Scan for the cell matching the given text and deliver its (x, y) coordinate at center. 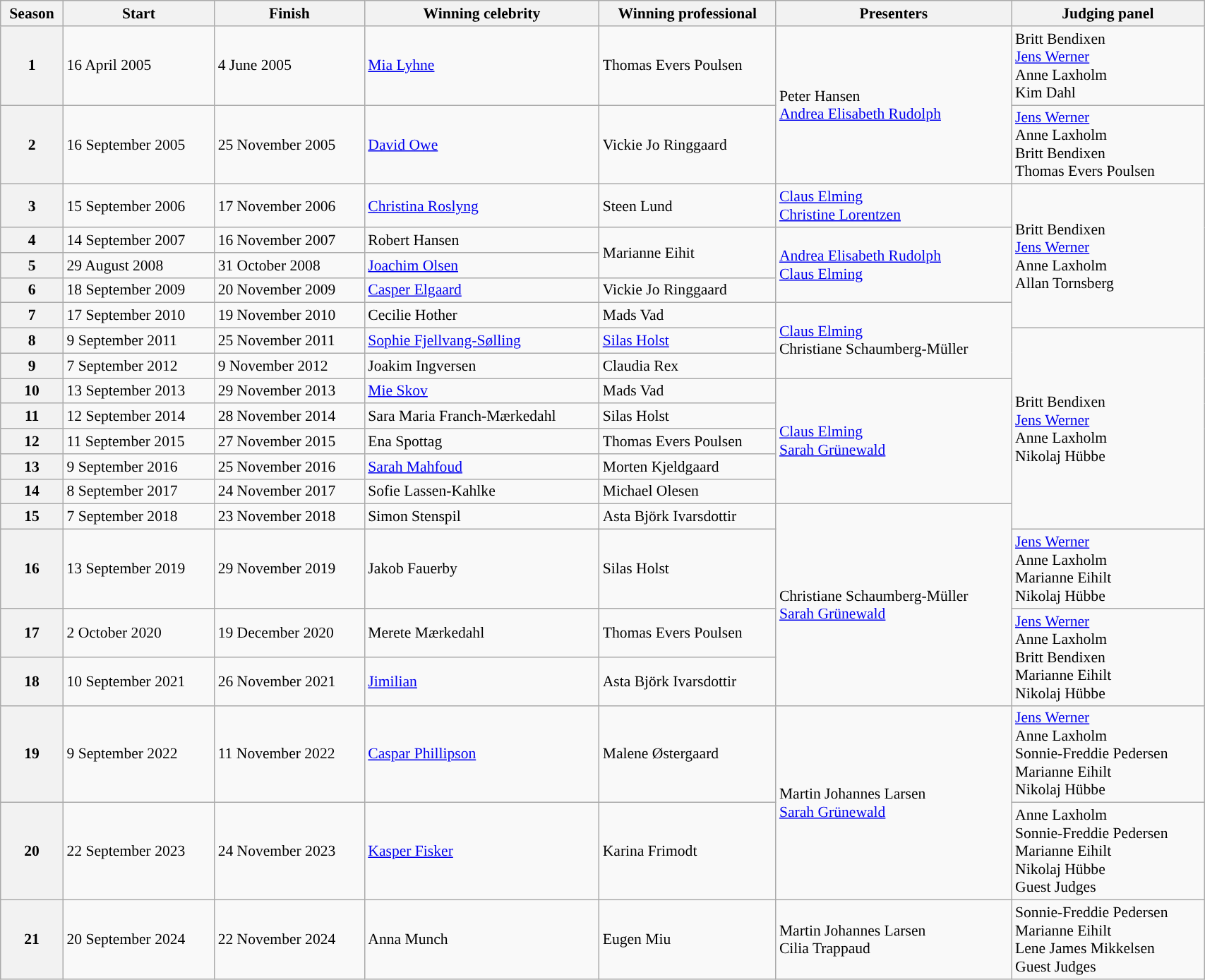
10 (32, 391)
28 November 2014 (289, 417)
Jens WernerAnne LaxholmMarianne EihiltNikolaj Hübbe (1108, 569)
16 April 2005 (138, 66)
16 November 2007 (289, 240)
24 November 2023 (289, 851)
Claus ElmingChristine Lorentzen (894, 206)
Joachim Olsen (481, 265)
24 November 2017 (289, 491)
23 November 2018 (289, 517)
Ena Spottag (481, 441)
Martin Johannes LarsenSarah Grünewald (894, 802)
Steen Lund (688, 206)
15 (32, 517)
7 September 2018 (138, 517)
Mie Skov (481, 391)
Jens WernerAnne LaxholmSonnie-Freddie PedersenMarianne EihiltNikolaj Hübbe (1108, 754)
David Owe (481, 145)
4 June 2005 (289, 66)
Claus ElmingChristiane Schaumberg-Müller (894, 340)
Morten Kjeldgaard (688, 467)
7 September 2012 (138, 366)
Sarah Mahfoud (481, 467)
16 (32, 569)
20 September 2024 (138, 940)
Judging panel (1108, 13)
25 November 2016 (289, 467)
14 (32, 491)
Simon Stenspil (481, 517)
29 November 2019 (289, 569)
22 November 2024 (289, 940)
13 September 2013 (138, 391)
29 August 2008 (138, 265)
Christiane Schaumberg-MüllerSarah Grünewald (894, 604)
Britt BendixenJens WernerAnne LaxholmAllan Tornsberg (1108, 256)
20 (32, 851)
21 (32, 940)
Martin Johannes LarsenCilia Trappaud (894, 940)
Malene Østergaard (688, 754)
20 November 2009 (289, 290)
Andrea Elisabeth RudolphClaus Elming (894, 265)
17 November 2006 (289, 206)
Eugen Miu (688, 940)
Merete Mærkedahl (481, 633)
13 (32, 467)
Casper Elgaard (481, 290)
Britt BendixenJens WernerAnne LaxholmKim Dahl (1108, 66)
8 September 2017 (138, 491)
Robert Hansen (481, 240)
19 December 2020 (289, 633)
2 October 2020 (138, 633)
Start (138, 13)
Sara Maria Franch-Mærkedahl (481, 417)
Peter HansenAndrea Elisabeth Rudolph (894, 105)
Claudia Rex (688, 366)
29 November 2013 (289, 391)
11 November 2022 (289, 754)
Finish (289, 13)
Joakim Ingversen (481, 366)
Winning celebrity (481, 13)
9 September 2016 (138, 467)
18 (32, 682)
11 September 2015 (138, 441)
13 September 2019 (138, 569)
Sophie Fjellvang-Sølling (481, 341)
Britt BendixenJens WernerAnne LaxholmNikolaj Hübbe (1108, 429)
2 (32, 145)
17 (32, 633)
1 (32, 66)
Jimilian (481, 682)
9 September 2022 (138, 754)
19 November 2010 (289, 316)
Jakob Fauerby (481, 569)
11 (32, 417)
Karina Frimodt (688, 851)
25 November 2011 (289, 341)
9 November 2012 (289, 366)
Caspar Phillipson (481, 754)
Season (32, 13)
6 (32, 290)
5 (32, 265)
15 September 2006 (138, 206)
10 September 2021 (138, 682)
Michael Olesen (688, 491)
Winning professional (688, 13)
Jens WernerAnne LaxholmBritt BendixenThomas Evers Poulsen (1108, 145)
14 September 2007 (138, 240)
Claus ElmingSarah Grünewald (894, 441)
Presenters (894, 13)
Anne LaxholmSonnie-Freddie PedersenMarianne EihiltNikolaj HübbeGuest Judges (1108, 851)
22 September 2023 (138, 851)
3 (32, 206)
17 September 2010 (138, 316)
9 September 2011 (138, 341)
31 October 2008 (289, 265)
8 (32, 341)
12 September 2014 (138, 417)
25 November 2005 (289, 145)
7 (32, 316)
9 (32, 366)
Sofie Lassen-Kahlke (481, 491)
19 (32, 754)
18 September 2009 (138, 290)
26 November 2021 (289, 682)
16 September 2005 (138, 145)
Marianne Eihit (688, 253)
27 November 2015 (289, 441)
Cecilie Hother (481, 316)
4 (32, 240)
Jens WernerAnne LaxholmBritt BendixenMarianne EihiltNikolaj Hübbe (1108, 657)
Mia Lyhne (481, 66)
12 (32, 441)
Sonnie-Freddie PedersenMarianne EihiltLene James MikkelsenGuest Judges (1108, 940)
Christina Roslyng (481, 206)
Anna Munch (481, 940)
Kasper Fisker (481, 851)
